Return [x, y] of the center of cell containing provided text 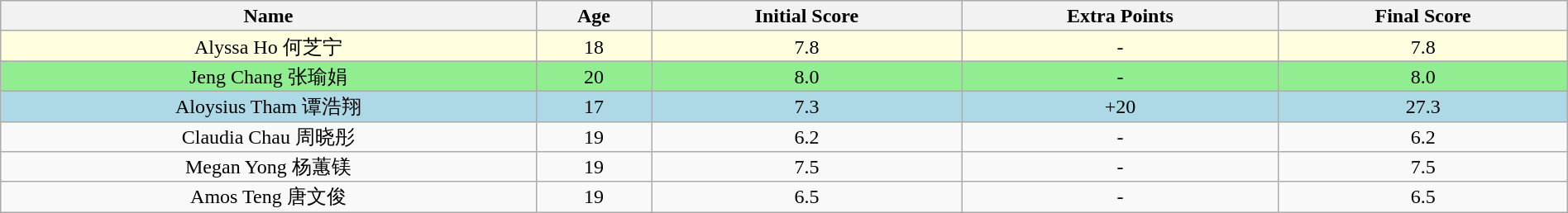
Jeng Chang 张瑜娟 [268, 76]
Extra Points [1120, 17]
17 [594, 106]
Claudia Chau 周晓彤 [268, 137]
Age [594, 17]
Aloysius Tham 谭浩翔 [268, 106]
Name [268, 17]
7.3 [807, 106]
Final Score [1422, 17]
Initial Score [807, 17]
+20 [1120, 106]
Megan Yong 杨蕙镁 [268, 167]
Amos Teng 唐文俊 [268, 196]
20 [594, 76]
27.3 [1422, 106]
18 [594, 46]
Alyssa Ho 何芝宁 [268, 46]
